Locate the cell with the specified text and output its (x, y) center coordinate. 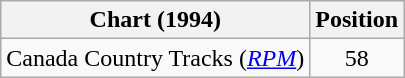
Canada Country Tracks (RPM) (156, 58)
58 (357, 58)
Chart (1994) (156, 20)
Position (357, 20)
